Output the (X, Y) coordinate of the center of the cell containing the given text.  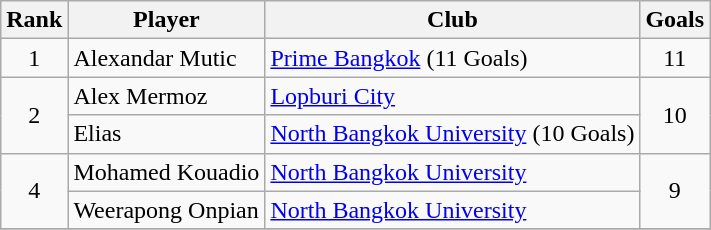
Alex Mermoz (166, 96)
Weerapong Onpian (166, 210)
Goals (675, 20)
9 (675, 191)
Mohamed Kouadio (166, 172)
Prime Bangkok (11 Goals) (452, 58)
2 (34, 115)
10 (675, 115)
Club (452, 20)
Lopburi City (452, 96)
Alexandar Mutic (166, 58)
4 (34, 191)
Rank (34, 20)
11 (675, 58)
Elias (166, 134)
Player (166, 20)
North Bangkok University (10 Goals) (452, 134)
1 (34, 58)
